Detect which cell encompasses the target text, then output its (X, Y) center coordinate. 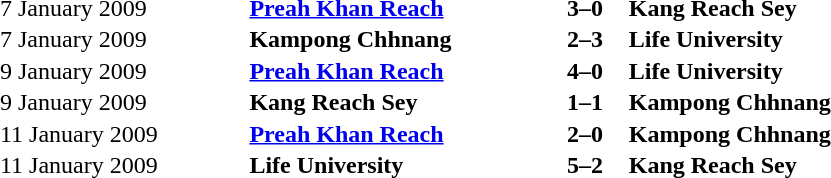
4–0 (596, 71)
Kang Reach Sey (406, 103)
1–1 (596, 103)
Kampong Chhnang (406, 39)
2–3 (596, 39)
2–0 (596, 134)
